Capture the cell that displays the provided text and extract its (X, Y) central coordinate. 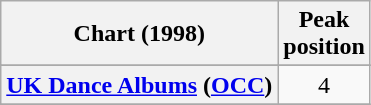
UK Dance Albums (OCC) (140, 85)
4 (324, 85)
Chart (1998) (140, 34)
Peakposition (324, 34)
